Return the [X, Y] coordinate for the center point of the cell that contains the specified text.  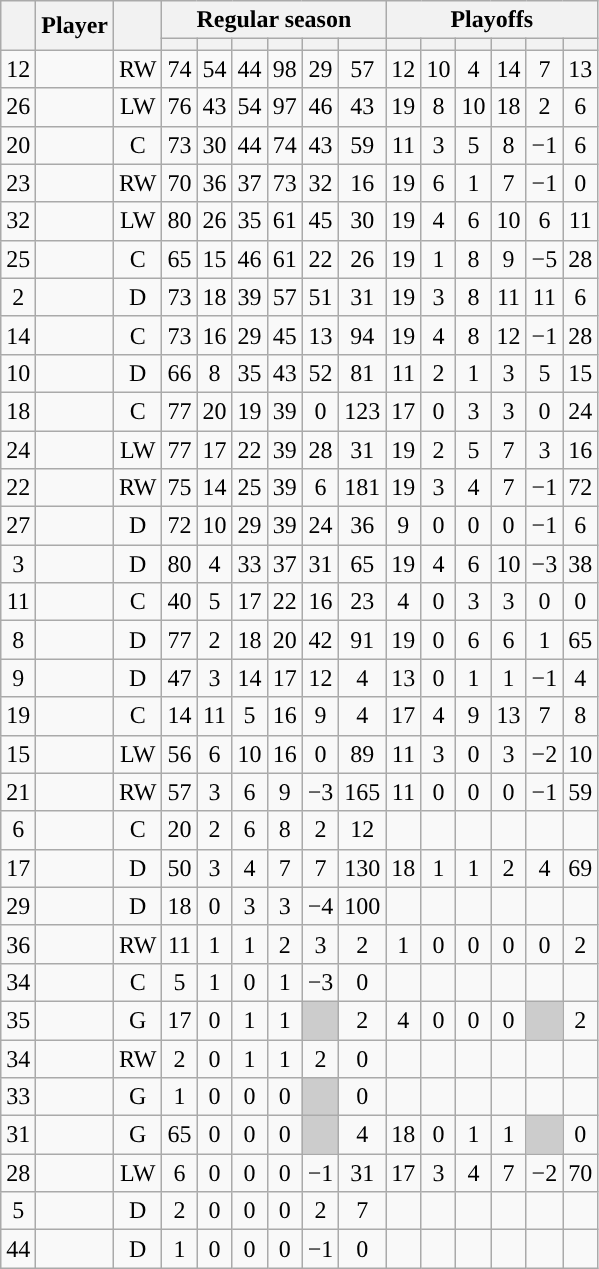
97 [284, 107]
50 [180, 868]
130 [362, 868]
40 [180, 602]
165 [362, 792]
−4 [320, 906]
181 [362, 488]
Regular season [274, 20]
Playoffs [492, 20]
75 [180, 488]
47 [180, 678]
94 [362, 335]
81 [362, 373]
100 [362, 906]
123 [362, 411]
51 [320, 297]
69 [580, 868]
38 [580, 564]
21 [18, 792]
98 [284, 69]
89 [362, 754]
56 [180, 754]
66 [180, 373]
76 [180, 107]
Player [75, 26]
−5 [544, 259]
42 [320, 640]
27 [18, 526]
91 [362, 640]
52 [320, 373]
